Detect which cell encompasses the target text, then output its (x, y) center coordinate. 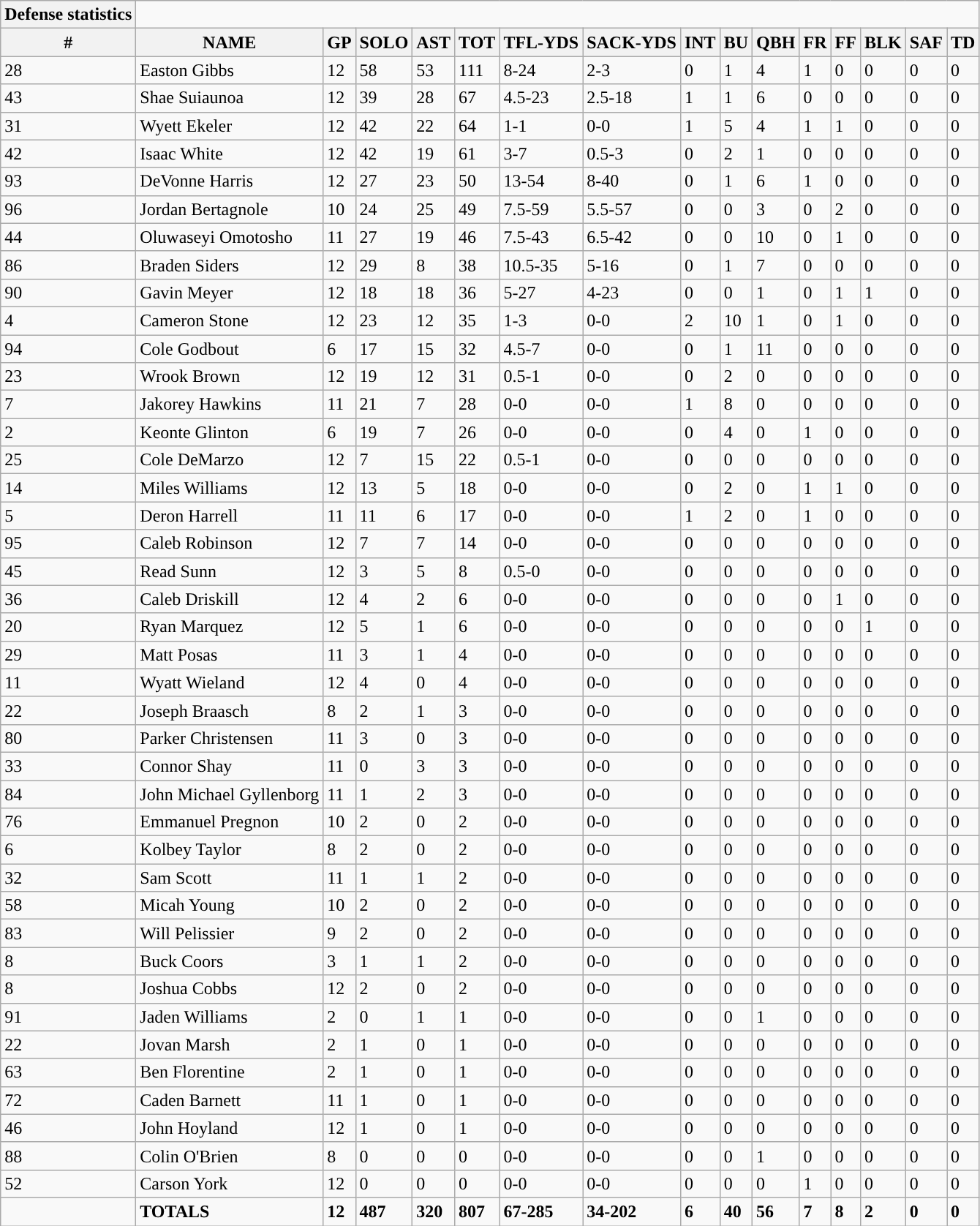
95 (69, 544)
5-16 (632, 265)
0.5-3 (632, 154)
111 (477, 70)
Colin O'Brien (230, 1156)
FF (845, 42)
Oluwaseyi Omotosho (230, 237)
SAF (926, 42)
Caleb Driskill (230, 599)
38 (477, 265)
52 (69, 1184)
TD (963, 42)
Deron Harrell (230, 516)
Joshua Cobbs (230, 989)
50 (477, 181)
BLK (883, 42)
40 (736, 1211)
Ben Florentine (230, 1072)
Jaden Williams (230, 1017)
44 (69, 237)
8-24 (541, 70)
807 (477, 1211)
67-285 (541, 1211)
64 (477, 126)
SOLO (384, 42)
21 (384, 405)
53 (434, 70)
Cole Godbout (230, 349)
90 (69, 293)
2-3 (632, 70)
Shae Suiaunoa (230, 98)
Kolbey Taylor (230, 850)
Connor Shay (230, 766)
Micah Young (230, 906)
FR (815, 42)
4.5-23 (541, 98)
NAME (230, 42)
SACK-YDS (632, 42)
Caleb Robinson (230, 544)
1-3 (541, 320)
72 (69, 1100)
Wrook Brown (230, 377)
Joseph Braasch (230, 710)
AST (434, 42)
63 (69, 1072)
1-1 (541, 126)
39 (384, 98)
Gavin Meyer (230, 293)
26 (477, 432)
DeVonne Harris (230, 181)
Jakorey Hawkins (230, 405)
5.5-57 (632, 209)
88 (69, 1156)
61 (477, 154)
Ryan Marquez (230, 627)
94 (69, 349)
Jovan Marsh (230, 1045)
TFL-YDS (541, 42)
John Hoyland (230, 1128)
7.5-43 (541, 237)
7.5-59 (541, 209)
10.5-35 (541, 265)
34-202 (632, 1211)
Keonte Glinton (230, 432)
56 (776, 1211)
93 (69, 181)
QBH (776, 42)
Wyett Ekeler (230, 126)
91 (69, 1017)
4.5-7 (541, 349)
13 (384, 488)
20 (69, 627)
Parker Christensen (230, 738)
Wyatt Wieland (230, 682)
Defense statistics (69, 15)
Easton Gibbs (230, 70)
67 (477, 98)
320 (434, 1211)
Caden Barnett (230, 1100)
BU (736, 42)
Cameron Stone (230, 320)
43 (69, 98)
49 (477, 209)
Will Pelissier (230, 933)
Miles Williams (230, 488)
13-54 (541, 181)
2.5-18 (632, 98)
TOTALS (230, 1211)
TOT (477, 42)
33 (69, 766)
Carson York (230, 1184)
Matt Posas (230, 655)
96 (69, 209)
INT (700, 42)
76 (69, 822)
86 (69, 265)
Braden Siders (230, 265)
3-7 (541, 154)
Read Sunn (230, 571)
487 (384, 1211)
5-27 (541, 293)
80 (69, 738)
24 (384, 209)
Sam Scott (230, 878)
GP (339, 42)
Emmanuel Pregnon (230, 822)
0.5-0 (541, 571)
84 (69, 794)
John Michael Gyllenborg (230, 794)
9 (339, 933)
6.5-42 (632, 237)
Jordan Bertagnole (230, 209)
83 (69, 933)
Buck Coors (230, 961)
8-40 (632, 181)
Isaac White (230, 154)
35 (477, 320)
4-23 (632, 293)
# (69, 42)
Cole DeMarzo (230, 460)
45 (69, 571)
